From the cell containing the given text, extract its center point as [x, y] coordinate. 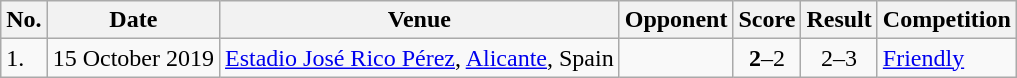
Opponent [676, 20]
2–2 [767, 58]
Date [133, 20]
1. [24, 58]
15 October 2019 [133, 58]
Estadio José Rico Pérez, Alicante, Spain [420, 58]
Competition [946, 20]
Friendly [946, 58]
2–3 [839, 58]
Venue [420, 20]
No. [24, 20]
Result [839, 20]
Score [767, 20]
